For the text-containing cell, return its midpoint in [X, Y] coordinate format. 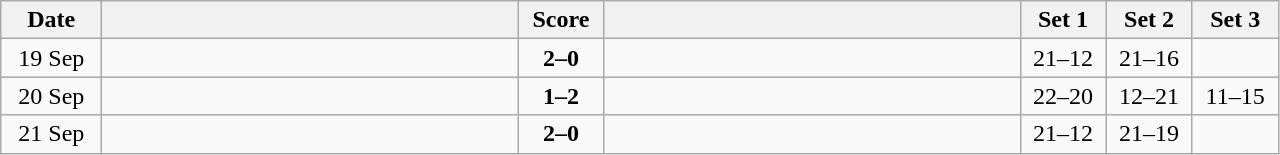
21–19 [1149, 134]
21 Sep [52, 134]
Score [561, 20]
Set 1 [1063, 20]
22–20 [1063, 96]
1–2 [561, 96]
Set 2 [1149, 20]
19 Sep [52, 58]
Set 3 [1235, 20]
12–21 [1149, 96]
20 Sep [52, 96]
11–15 [1235, 96]
21–16 [1149, 58]
Date [52, 20]
